Find where the given text appears and provide that cell's center as [x, y] coordinate. 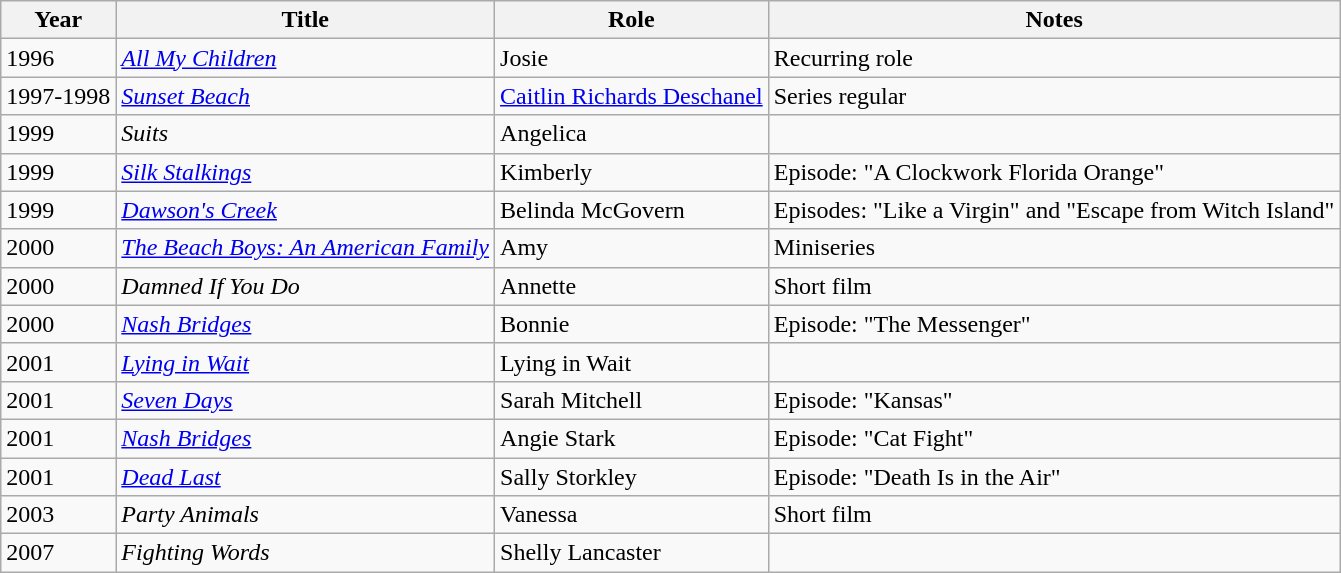
Sally Storkley [632, 477]
Year [58, 20]
2003 [58, 515]
Episode: "Cat Fight" [1054, 438]
Miniseries [1054, 248]
Josie [632, 58]
Angelica [632, 134]
Episodes: "Like a Virgin" and "Escape from Witch Island" [1054, 210]
Kimberly [632, 172]
Recurring role [1054, 58]
Episode: "A Clockwork Florida Orange" [1054, 172]
Damned If You Do [306, 286]
Amy [632, 248]
Dawson's Creek [306, 210]
Vanessa [632, 515]
Sunset Beach [306, 96]
Annette [632, 286]
All My Children [306, 58]
Notes [1054, 20]
Role [632, 20]
The Beach Boys: An American Family [306, 248]
Belinda McGovern [632, 210]
Episode: "Kansas" [1054, 400]
2007 [58, 553]
Caitlin Richards Deschanel [632, 96]
Party Animals [306, 515]
Title [306, 20]
1997-1998 [58, 96]
Dead Last [306, 477]
Silk Stalkings [306, 172]
Episode: "The Messenger" [1054, 324]
Fighting Words [306, 553]
Seven Days [306, 400]
Episode: "Death Is in the Air" [1054, 477]
Suits [306, 134]
1996 [58, 58]
Angie Stark [632, 438]
Bonnie [632, 324]
Shelly Lancaster [632, 553]
Sarah Mitchell [632, 400]
Series regular [1054, 96]
